Determine the (X, Y) coordinate at the center of the cell enclosing the given text.  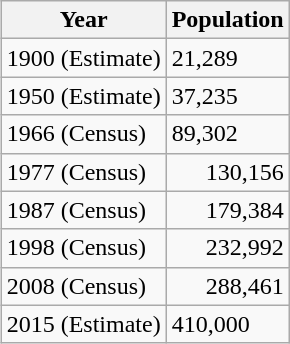
89,302 (228, 134)
288,461 (228, 286)
232,992 (228, 248)
130,156 (228, 172)
37,235 (228, 96)
179,384 (228, 210)
Population (228, 20)
1998 (Census) (84, 248)
2008 (Census) (84, 286)
1900 (Estimate) (84, 58)
Year (84, 20)
2015 (Estimate) (84, 324)
21,289 (228, 58)
1977 (Census) (84, 172)
1966 (Census) (84, 134)
410,000 (228, 324)
1950 (Estimate) (84, 96)
1987 (Census) (84, 210)
